Search for the cell housing the specified text and yield its [x, y] center coordinate. 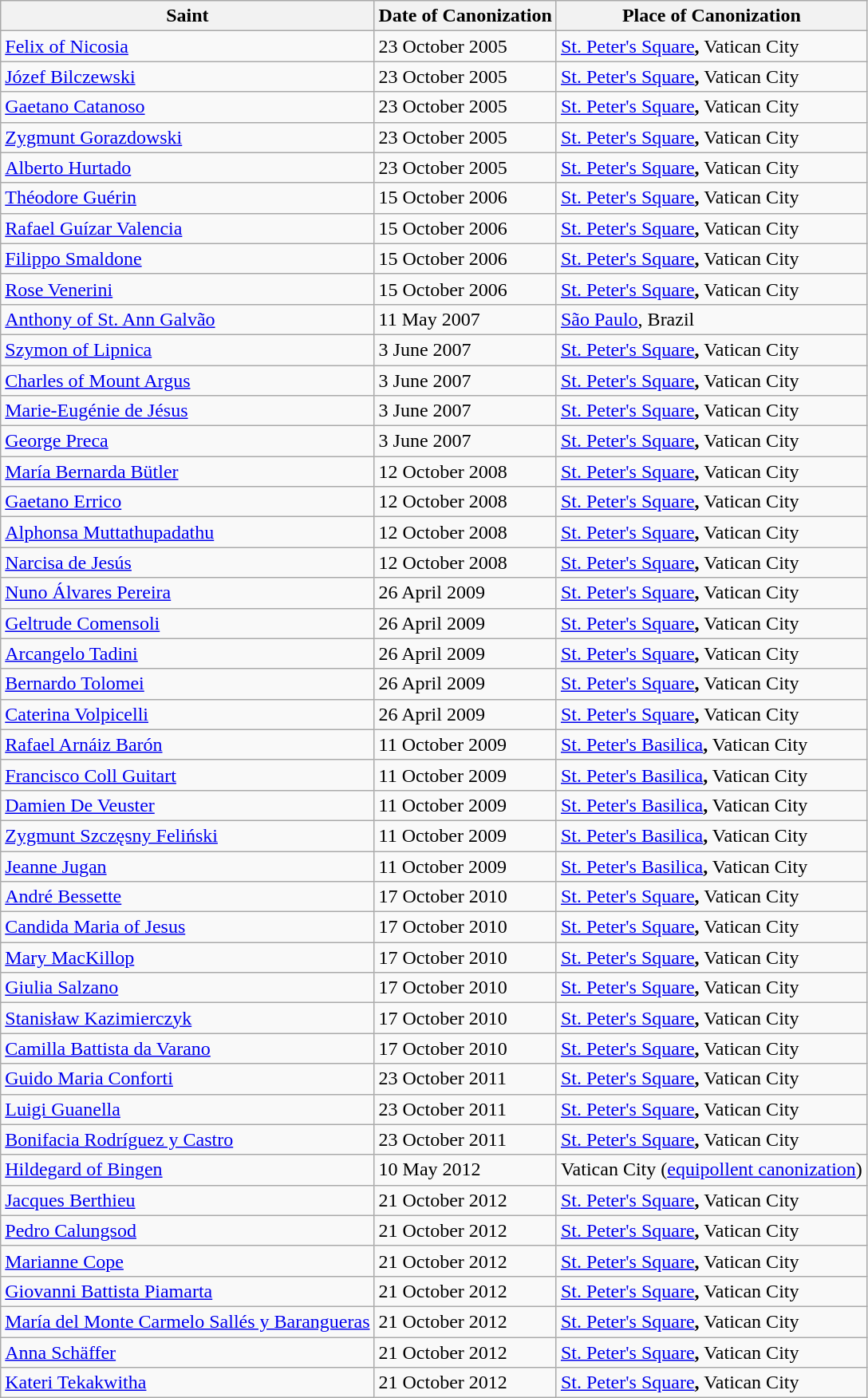
Théodore Guérin [187, 198]
Alberto Hurtado [187, 168]
Damien De Veuster [187, 805]
Charles of Mount Argus [187, 381]
11 May 2007 [465, 319]
Alphonsa Muttathupadathu [187, 532]
Jeanne Jugan [187, 866]
Guido Maria Conforti [187, 1079]
Giulia Salzano [187, 988]
Saint [187, 16]
Camilla Battista da Varano [187, 1048]
Józef Bilczewski [187, 77]
Candida Maria of Jesus [187, 927]
Giovanni Battista Piamarta [187, 1291]
María del Monte Carmelo Sallés y Barangueras [187, 1321]
10 May 2012 [465, 1170]
Nuno Álvares Pereira [187, 593]
Zygmunt Gorazdowski [187, 137]
George Preca [187, 441]
Bonifacia Rodríguez y Castro [187, 1139]
Kateri Tekakwitha [187, 1383]
Date of Canonization [465, 16]
Luigi Guanella [187, 1109]
Jacques Berthieu [187, 1200]
Rose Venerini [187, 289]
Szymon of Lipnica [187, 349]
São Paulo, Brazil [712, 319]
Gaetano Errico [187, 502]
María Bernarda Bütler [187, 472]
Marianne Cope [187, 1261]
Bernardo Tolomei [187, 684]
André Bessette [187, 897]
Gaetano Catanoso [187, 107]
Zygmunt Szczęsny Feliński [187, 835]
Pedro Calungsod [187, 1230]
Francisco Coll Guitart [187, 775]
Anna Schäffer [187, 1353]
Hildegard of Bingen [187, 1170]
Rafael Arnáiz Barón [187, 744]
Caterina Volpicelli [187, 714]
Narcisa de Jesús [187, 563]
Vatican City (equipollent canonization) [712, 1170]
Geltrude Comensoli [187, 623]
Arcangelo Tadini [187, 654]
Marie-Eugénie de Jésus [187, 411]
Felix of Nicosia [187, 46]
Mary MacKillop [187, 958]
Stanisław Kazimierczyk [187, 1018]
Rafael Guízar Valencia [187, 228]
Place of Canonization [712, 16]
Filippo Smaldone [187, 259]
Anthony of St. Ann Galvão [187, 319]
